Extract the (x, y) coordinate from the center of the cell holding the provided text.  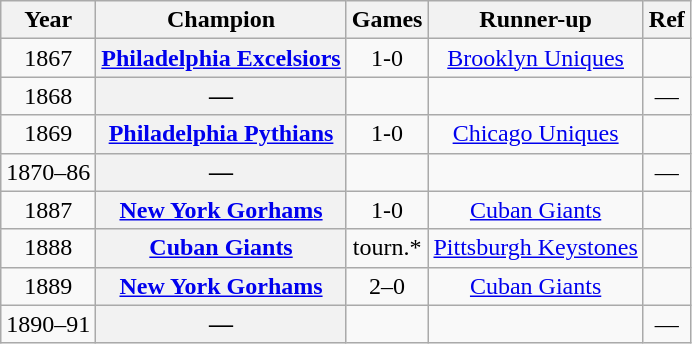
1889 (48, 286)
1888 (48, 248)
Philadelphia Excelsiors (221, 58)
Ref (666, 20)
Pittsburgh Keystones (536, 248)
1868 (48, 96)
Games (387, 20)
Philadelphia Pythians (221, 134)
tourn.* (387, 248)
2–0 (387, 286)
1890–91 (48, 324)
1867 (48, 58)
Brooklyn Uniques (536, 58)
Chicago Uniques (536, 134)
1869 (48, 134)
1870–86 (48, 172)
Runner-up (536, 20)
1887 (48, 210)
Year (48, 20)
Champion (221, 20)
